Scan for the cell matching the given text and deliver its (x, y) coordinate at center. 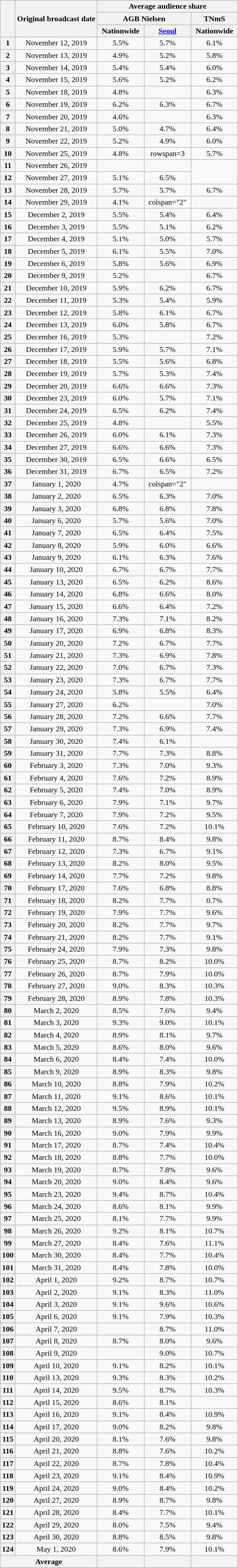
AGB Nielsen (144, 19)
42 (8, 545)
60 (8, 766)
January 3, 2020 (57, 508)
90 (8, 1133)
January 2, 2020 (57, 496)
April 14, 2020 (57, 1390)
34 (8, 447)
November 20, 2019 (57, 116)
44 (8, 570)
January 21, 2020 (57, 655)
116 (8, 1451)
February 27, 2020 (57, 986)
December 2, 2019 (57, 215)
74 (8, 937)
56 (8, 716)
4.6% (120, 116)
February 6, 2020 (57, 802)
March 13, 2020 (57, 1121)
November 13, 2019 (57, 55)
November 21, 2019 (57, 129)
19 (8, 263)
8 (8, 129)
112 (8, 1402)
December 16, 2019 (57, 337)
16 (8, 227)
99 (8, 1243)
December 13, 2019 (57, 325)
4.1% (120, 202)
December 4, 2019 (57, 239)
22 (8, 300)
March 6, 2020 (57, 1059)
December 18, 2019 (57, 362)
December 17, 2019 (57, 349)
115 (8, 1439)
27 (8, 362)
30 (8, 398)
120 (8, 1500)
58 (8, 741)
April 8, 2020 (57, 1341)
45 (8, 582)
23 (8, 312)
118 (8, 1476)
12 (8, 178)
December 20, 2019 (57, 386)
November 18, 2019 (57, 92)
117 (8, 1463)
April 29, 2020 (57, 1525)
March 9, 2020 (57, 1072)
January 23, 2020 (57, 680)
75 (8, 949)
April 15, 2020 (57, 1402)
98 (8, 1231)
38 (8, 496)
Seoul (167, 31)
April 13, 2020 (57, 1378)
6 (8, 104)
25 (8, 337)
March 23, 2020 (57, 1194)
89 (8, 1121)
48 (8, 619)
March 10, 2020 (57, 1084)
5 (8, 92)
24 (8, 325)
43 (8, 558)
February 10, 2020 (57, 827)
March 5, 2020 (57, 1047)
December 27, 2019 (57, 447)
January 16, 2020 (57, 619)
February 13, 2020 (57, 863)
March 16, 2020 (57, 1133)
35 (8, 459)
121 (8, 1512)
28 (8, 374)
March 2, 2020 (57, 1010)
47 (8, 606)
87 (8, 1096)
96 (8, 1206)
124 (8, 1549)
52 (8, 668)
33 (8, 435)
109 (8, 1366)
119 (8, 1488)
88 (8, 1108)
97 (8, 1219)
March 3, 2020 (57, 1023)
April 16, 2020 (57, 1415)
Average (49, 1562)
November 27, 2019 (57, 178)
April 1, 2020 (57, 1280)
2 (8, 55)
January 22, 2020 (57, 668)
December 31, 2019 (57, 472)
December 26, 2019 (57, 435)
39 (8, 508)
February 12, 2020 (57, 851)
72 (8, 912)
92 (8, 1158)
December 30, 2019 (57, 459)
February 24, 2020 (57, 949)
71 (8, 900)
9 (8, 141)
17 (8, 239)
64 (8, 815)
April 17, 2020 (57, 1427)
February 20, 2020 (57, 925)
April 10, 2020 (57, 1366)
November 26, 2019 (57, 166)
February 5, 2020 (57, 790)
February 19, 2020 (57, 912)
7 (8, 116)
29 (8, 386)
67 (8, 851)
11 (8, 166)
4 (8, 80)
Average audience share (167, 6)
March 27, 2020 (57, 1243)
54 (8, 692)
February 26, 2020 (57, 974)
December 5, 2019 (57, 251)
26 (8, 349)
76 (8, 962)
April 9, 2020 (57, 1353)
March 18, 2020 (57, 1158)
41 (8, 533)
April 21, 2020 (57, 1451)
April 7, 2020 (57, 1329)
February 28, 2020 (57, 998)
March 4, 2020 (57, 1035)
January 29, 2020 (57, 729)
April 27, 2020 (57, 1500)
49 (8, 631)
102 (8, 1280)
53 (8, 680)
15 (8, 215)
107 (8, 1341)
80 (8, 1010)
November 28, 2019 (57, 190)
January 7, 2020 (57, 533)
1 (8, 43)
December 3, 2019 (57, 227)
March 12, 2020 (57, 1108)
March 31, 2020 (57, 1268)
31 (8, 410)
66 (8, 839)
November 12, 2019 (57, 43)
April 2, 2020 (57, 1292)
103 (8, 1292)
0.7% (215, 900)
March 19, 2020 (57, 1170)
86 (8, 1084)
81 (8, 1023)
14 (8, 202)
December 23, 2019 (57, 398)
108 (8, 1353)
13 (8, 190)
10.6% (215, 1304)
63 (8, 802)
May 1, 2020 (57, 1549)
51 (8, 655)
106 (8, 1329)
November 15, 2019 (57, 80)
61 (8, 778)
57 (8, 729)
February 3, 2020 (57, 766)
February 17, 2020 (57, 888)
February 4, 2020 (57, 778)
79 (8, 998)
20 (8, 276)
March 26, 2020 (57, 1231)
April 24, 2020 (57, 1488)
January 9, 2020 (57, 558)
January 31, 2020 (57, 753)
January 20, 2020 (57, 643)
91 (8, 1145)
March 20, 2020 (57, 1182)
rowspan=3 (167, 153)
77 (8, 974)
November 19, 2019 (57, 104)
February 21, 2020 (57, 937)
April 3, 2020 (57, 1304)
11.1% (215, 1243)
93 (8, 1170)
110 (8, 1378)
April 23, 2020 (57, 1476)
95 (8, 1194)
February 18, 2020 (57, 900)
100 (8, 1255)
122 (8, 1525)
March 11, 2020 (57, 1096)
36 (8, 472)
73 (8, 925)
January 30, 2020 (57, 741)
January 14, 2020 (57, 594)
February 25, 2020 (57, 962)
82 (8, 1035)
April 28, 2020 (57, 1512)
104 (8, 1304)
68 (8, 863)
December 12, 2019 (57, 312)
January 27, 2020 (57, 704)
March 25, 2020 (57, 1219)
83 (8, 1047)
10 (8, 153)
March 24, 2020 (57, 1206)
32 (8, 423)
April 22, 2020 (57, 1463)
3 (8, 68)
December 19, 2019 (57, 374)
62 (8, 790)
84 (8, 1059)
40 (8, 521)
Original broadcast date (57, 19)
111 (8, 1390)
65 (8, 827)
78 (8, 986)
December 10, 2019 (57, 288)
February 14, 2020 (57, 876)
37 (8, 484)
50 (8, 643)
February 7, 2020 (57, 815)
94 (8, 1182)
January 1, 2020 (57, 484)
TNmS (215, 19)
December 11, 2019 (57, 300)
105 (8, 1316)
January 28, 2020 (57, 716)
123 (8, 1537)
January 15, 2020 (57, 606)
November 14, 2019 (57, 68)
December 24, 2019 (57, 410)
April 30, 2020 (57, 1537)
46 (8, 594)
November 25, 2019 (57, 153)
January 13, 2020 (57, 582)
January 17, 2020 (57, 631)
January 8, 2020 (57, 545)
January 6, 2020 (57, 521)
December 6, 2019 (57, 263)
18 (8, 251)
70 (8, 888)
December 25, 2019 (57, 423)
March 17, 2020 (57, 1145)
113 (8, 1415)
January 24, 2020 (57, 692)
March 30, 2020 (57, 1255)
February 11, 2020 (57, 839)
114 (8, 1427)
January 10, 2020 (57, 570)
55 (8, 704)
69 (8, 876)
59 (8, 753)
December 9, 2019 (57, 276)
85 (8, 1072)
101 (8, 1268)
November 29, 2019 (57, 202)
April 20, 2020 (57, 1439)
November 22, 2019 (57, 141)
21 (8, 288)
April 6, 2020 (57, 1316)
